Identify which cell holds the provided text, then report its [x, y] central coordinate. 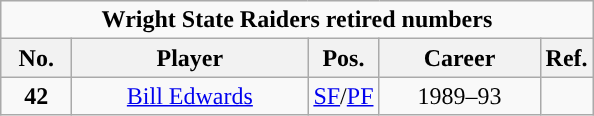
Wright State Raiders retired numbers [297, 20]
SF/PF [344, 96]
Player [190, 58]
Pos. [344, 58]
Ref. [566, 58]
No. [36, 58]
Bill Edwards [190, 96]
1989–93 [460, 96]
42 [36, 96]
Career [460, 58]
